Search for the cell housing the specified text and yield its (x, y) center coordinate. 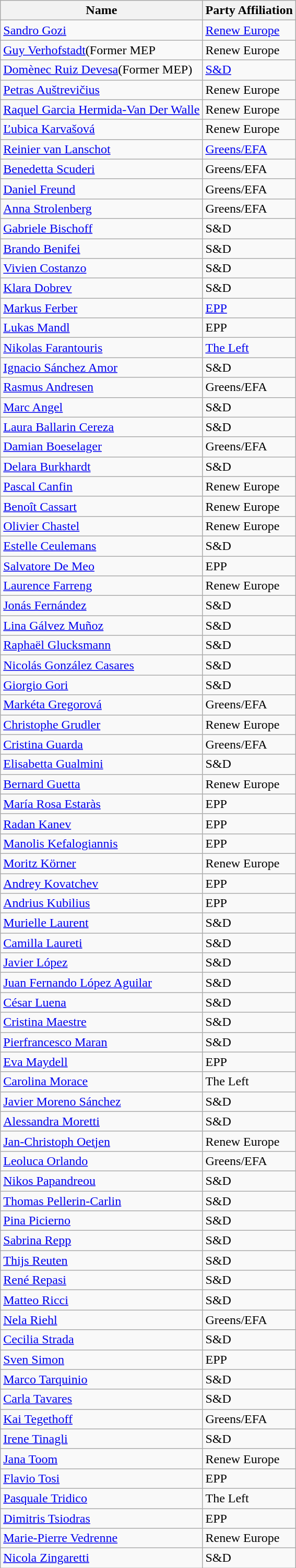
Klara Dobrev (101, 288)
Daniel Freund (101, 189)
René Repasi (101, 1280)
Raquel Garcia Hermida-Van Der Walle (101, 109)
Ľubica Karvašová (101, 129)
Cecilia Strada (101, 1340)
Carla Tavares (101, 1399)
Ignacio Sánchez Amor (101, 367)
Party Affiliation (249, 10)
Rasmus Andresen (101, 387)
Name (101, 10)
Marco Tarquinio (101, 1379)
Gabriele Bischoff (101, 228)
Pierfrancesco Maran (101, 1042)
Pascal Canfin (101, 486)
Pina Picierno (101, 1221)
Jan-Christoph Oetjen (101, 1141)
Nikolas Farantouris (101, 348)
Eva Maydell (101, 1062)
Sven Simon (101, 1359)
Christophe Grudler (101, 725)
Benedetta Scuderi (101, 169)
Jana Toom (101, 1459)
Raphaël Glucksmann (101, 645)
Nicolás González Casares (101, 665)
Matteo Ricci (101, 1300)
Cristina Guarda (101, 744)
Leoluca Orlando (101, 1161)
Brando Benifei (101, 249)
Carolina Morace (101, 1082)
Anna Strolenberg (101, 209)
Irene Tinagli (101, 1439)
Elisabetta Gualmini (101, 764)
Sandro Gozi (101, 30)
Reinier van Lanschot (101, 149)
Kai Tegethoff (101, 1419)
Salvatore De Meo (101, 566)
Flavio Tosi (101, 1478)
Laura Ballarin Cereza (101, 427)
Delara Burkhardt (101, 467)
Alessandra Moretti (101, 1121)
Marie-Pierre Vedrenne (101, 1538)
Manolis Kefalogiannis (101, 843)
César Luena (101, 1002)
Domènec Ruiz Devesa(Former MEP) (101, 70)
Giorgio Gori (101, 685)
Jonás Fernández (101, 606)
Olivier Chastel (101, 526)
Murielle Laurent (101, 923)
Estelle Ceulemans (101, 546)
Javier López (101, 963)
María Rosa Estaràs (101, 804)
Juan Fernando López Aguilar (101, 983)
Andrius Kubilius (101, 903)
Lina Gálvez Muñoz (101, 626)
Thomas Pellerin-Carlin (101, 1200)
Laurence Farreng (101, 586)
Marc Angel (101, 407)
Guy Verhofstadt(Former MEP (101, 50)
Nikos Papandreou (101, 1181)
Nicola Zingaretti (101, 1558)
Lukas Mandl (101, 328)
Vivien Costanzo (101, 268)
Benoît Cassart (101, 506)
Andrey Kovatchev (101, 884)
Thijs Reuten (101, 1260)
Petras Auštrevičius (101, 90)
Cristina Maestre (101, 1022)
Damian Boeselager (101, 447)
Bernard Guetta (101, 784)
Javier Moreno Sánchez (101, 1101)
Markus Ferber (101, 308)
Sabrina Repp (101, 1241)
Radan Kanev (101, 824)
Moritz Körner (101, 863)
Pasquale Tridico (101, 1498)
Dimitris Tsiodras (101, 1518)
Nela Riehl (101, 1320)
Markéta Gregorová (101, 705)
Camilla Laureti (101, 943)
